For the text-containing cell, return its midpoint in [X, Y] coordinate format. 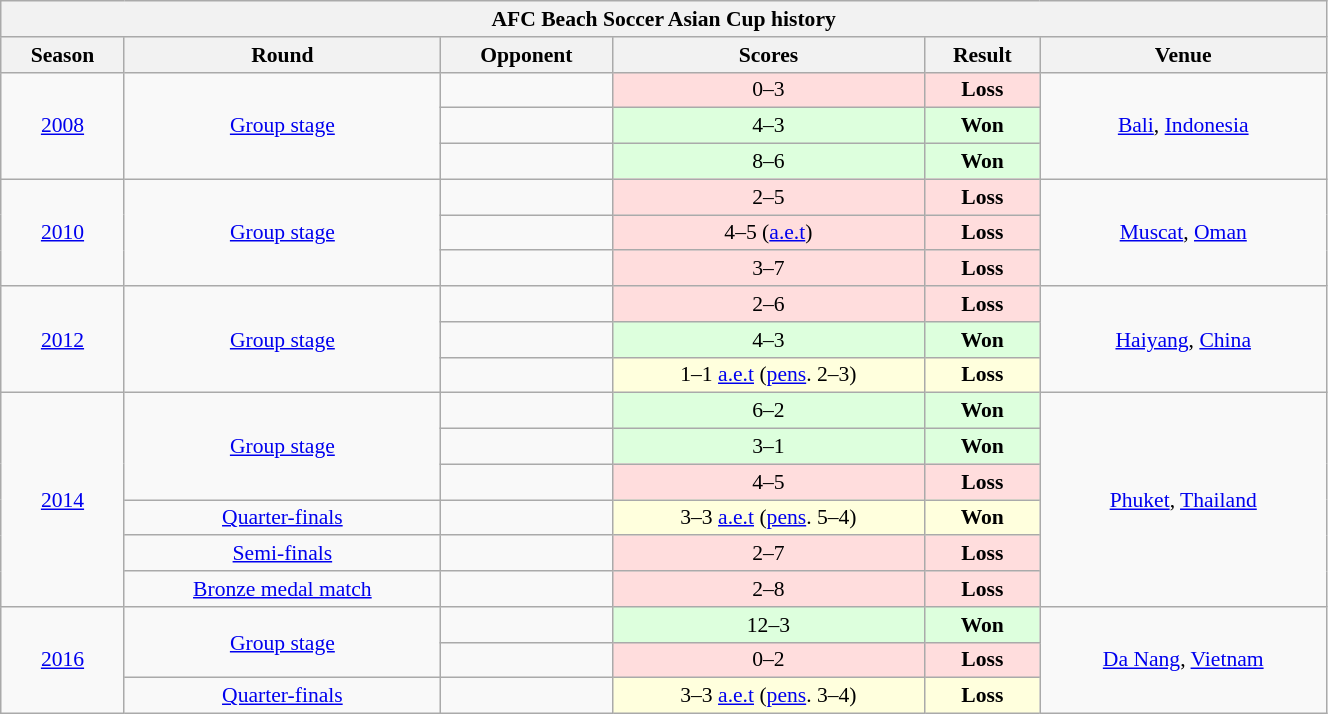
Venue [1183, 55]
3–3 a.e.t (pens. 5–4) [768, 518]
Da Nang, Vietnam [1183, 660]
2012 [62, 340]
Round [282, 55]
2–7 [768, 554]
Bali, Indonesia [1183, 126]
Opponent [526, 55]
Bronze medal match [282, 589]
Result [982, 55]
AFC Beach Soccer Asian Cup history [664, 19]
2008 [62, 126]
Scores [768, 55]
0–3 [768, 90]
Season [62, 55]
6–2 [768, 411]
4–5 (a.e.t) [768, 233]
3–3 a.e.t (pens. 3–4) [768, 696]
0–2 [768, 660]
2016 [62, 660]
Semi-finals [282, 554]
1–1 a.e.t (pens. 2–3) [768, 375]
Muscat, Oman [1183, 232]
3–7 [768, 269]
Haiyang, China [1183, 340]
2–6 [768, 304]
3–1 [768, 447]
Phuket, Thailand [1183, 500]
2010 [62, 232]
2–8 [768, 589]
2–5 [768, 197]
12–3 [768, 625]
8–6 [768, 162]
2014 [62, 500]
4–5 [768, 482]
